Scan for the cell matching the given text and deliver its [x, y] coordinate at center. 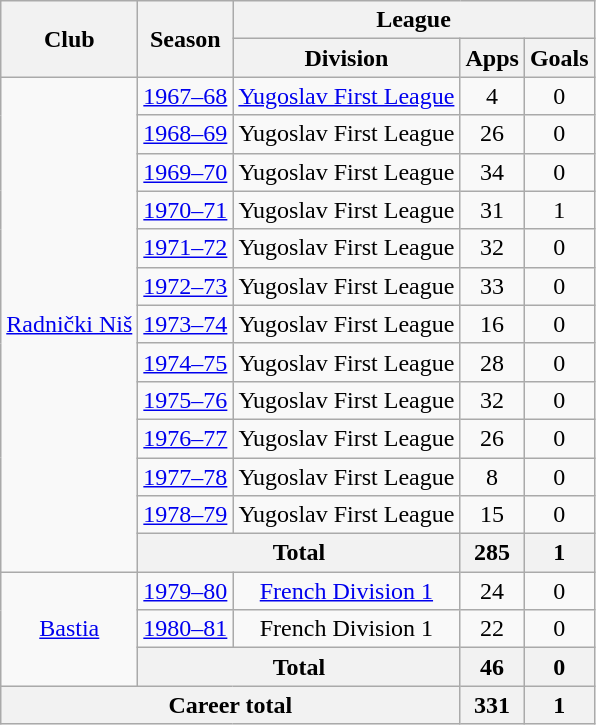
1968–69 [186, 134]
28 [492, 362]
Division [346, 58]
Bastia [70, 629]
1972–73 [186, 286]
15 [492, 515]
1970–71 [186, 210]
8 [492, 477]
1979–80 [186, 591]
League [414, 20]
285 [492, 553]
16 [492, 324]
1980–81 [186, 629]
Goals [559, 58]
4 [492, 96]
Season [186, 39]
1974–75 [186, 362]
33 [492, 286]
24 [492, 591]
331 [492, 705]
46 [492, 667]
22 [492, 629]
Career total [230, 705]
Apps [492, 58]
1976–77 [186, 438]
1977–78 [186, 477]
1971–72 [186, 248]
1978–79 [186, 515]
Radnički Niš [70, 324]
1973–74 [186, 324]
1967–68 [186, 96]
Club [70, 39]
1969–70 [186, 172]
34 [492, 172]
1975–76 [186, 400]
31 [492, 210]
